Capture the cell that displays the provided text and extract its [X, Y] central coordinate. 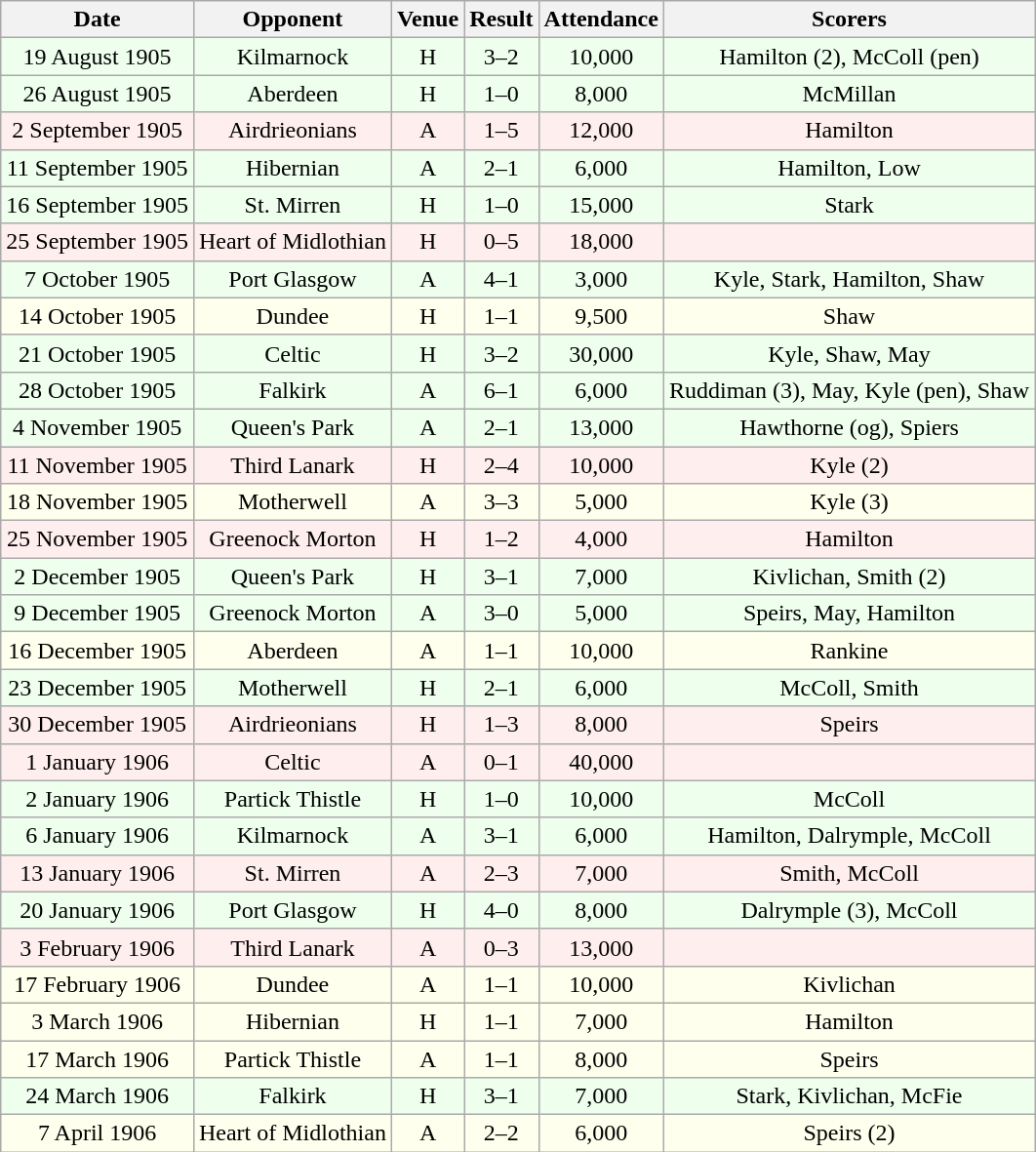
Stark, Kivlichan, McFie [849, 1096]
25 November 1905 [98, 539]
20 January 1906 [98, 910]
1–3 [501, 725]
Stark [849, 205]
1–5 [501, 131]
26 August 1905 [98, 94]
3,000 [601, 279]
24 March 1906 [98, 1096]
Venue [427, 20]
9 December 1905 [98, 614]
2–2 [501, 1133]
23 December 1905 [98, 688]
Date [98, 20]
1–2 [501, 539]
11 September 1905 [98, 168]
30 December 1905 [98, 725]
2–3 [501, 873]
McMillan [849, 94]
Opponent [293, 20]
0–1 [501, 762]
7 April 1906 [98, 1133]
7 October 1905 [98, 279]
Speirs (2) [849, 1133]
1 January 1906 [98, 762]
2 December 1905 [98, 576]
0–3 [501, 947]
Result [501, 20]
Smith, McColl [849, 873]
3 March 1906 [98, 1021]
Kivlichan, Smith (2) [849, 576]
16 September 1905 [98, 205]
13 January 1906 [98, 873]
6–1 [501, 390]
2–4 [501, 465]
9,500 [601, 316]
6 January 1906 [98, 836]
0–5 [501, 242]
3–3 [501, 502]
Scorers [849, 20]
4,000 [601, 539]
12,000 [601, 131]
Rankine [849, 651]
Hawthorne (og), Spiers [849, 427]
Hamilton, Dalrymple, McColl [849, 836]
11 November 1905 [98, 465]
Ruddiman (3), May, Kyle (pen), Shaw [849, 390]
Kivlichan [849, 984]
McColl [849, 799]
Hamilton, Low [849, 168]
Shaw [849, 316]
40,000 [601, 762]
14 October 1905 [98, 316]
Dalrymple (3), McColl [849, 910]
16 December 1905 [98, 651]
Kyle (3) [849, 502]
Speirs, May, Hamilton [849, 614]
15,000 [601, 205]
21 October 1905 [98, 353]
30,000 [601, 353]
25 September 1905 [98, 242]
18,000 [601, 242]
Kyle, Stark, Hamilton, Shaw [849, 279]
Kyle (2) [849, 465]
28 October 1905 [98, 390]
Hamilton (2), McColl (pen) [849, 57]
18 November 1905 [98, 502]
4 November 1905 [98, 427]
Attendance [601, 20]
2 September 1905 [98, 131]
4–0 [501, 910]
3–0 [501, 614]
2 January 1906 [98, 799]
3 February 1906 [98, 947]
17 February 1906 [98, 984]
4–1 [501, 279]
McColl, Smith [849, 688]
17 March 1906 [98, 1058]
19 August 1905 [98, 57]
Kyle, Shaw, May [849, 353]
